Locate the cell with the specified text and output its (X, Y) center coordinate. 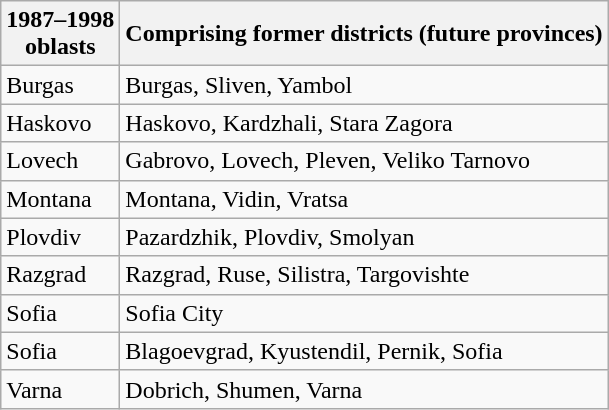
Razgrad (60, 275)
Blagoevgrad, Kyustendil, Pernik, Sofia (364, 351)
Razgrad, Ruse, Silistra, Targovishte (364, 275)
Montana, Vidin, Vratsa (364, 199)
Sofia City (364, 313)
Montana (60, 199)
Lovech (60, 161)
Dobrich, Shumen, Varna (364, 389)
Haskovo (60, 123)
Haskovo, Kardzhali, Stara Zagora (364, 123)
Gabrovo, Lovech, Pleven, Veliko Tarnovo (364, 161)
1987–1998oblasts (60, 34)
Burgas (60, 85)
Varna (60, 389)
Plovdiv (60, 237)
Burgas, Sliven, Yambol (364, 85)
Pazardzhik, Plovdiv, Smolyan (364, 237)
Comprising former districts (future provinces) (364, 34)
